Output the [X, Y] coordinate of the center of the cell containing the given text.  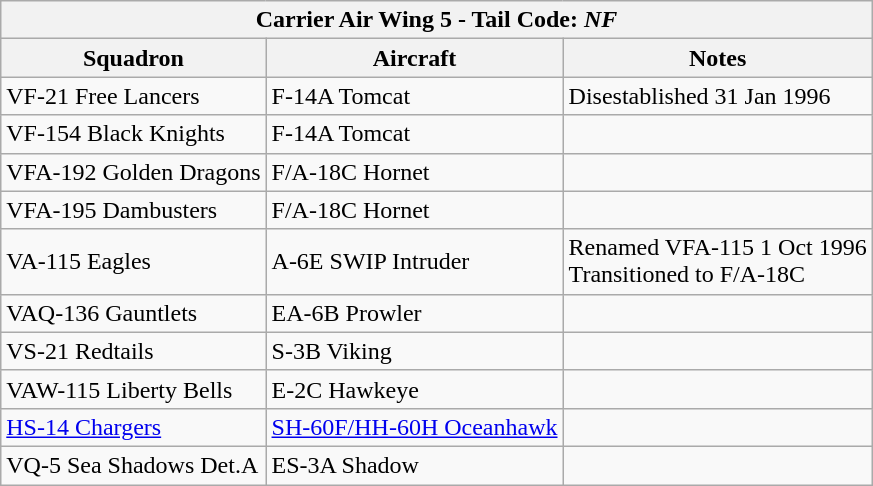
A-6E SWIP Intruder [414, 262]
Aircraft [414, 58]
VFA-195 Dambusters [134, 210]
Notes [718, 58]
VF-154 Black Knights [134, 134]
E-2C Hawkeye [414, 389]
ES-3A Shadow [414, 465]
VF-21 Free Lancers [134, 96]
HS-14 Chargers [134, 427]
VQ-5 Sea Shadows Det.A [134, 465]
VA-115 Eagles [134, 262]
SH-60F/HH-60H Oceanhawk [414, 427]
VFA-192 Golden Dragons [134, 172]
VAQ-136 Gauntlets [134, 313]
S-3B Viking [414, 351]
Squadron [134, 58]
Disestablished 31 Jan 1996 [718, 96]
Renamed VFA-115 1 Oct 1996Transitioned to F/A-18C [718, 262]
VS-21 Redtails [134, 351]
Carrier Air Wing 5 - Tail Code: NF [437, 20]
VAW-115 Liberty Bells [134, 389]
EA-6B Prowler [414, 313]
